From the cell containing the given text, extract its center point as [X, Y] coordinate. 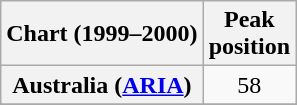
Chart (1999–2000) [102, 34]
Australia (ARIA) [102, 85]
Peakposition [249, 34]
58 [249, 85]
